Scan for the cell matching the given text and deliver its (x, y) coordinate at center. 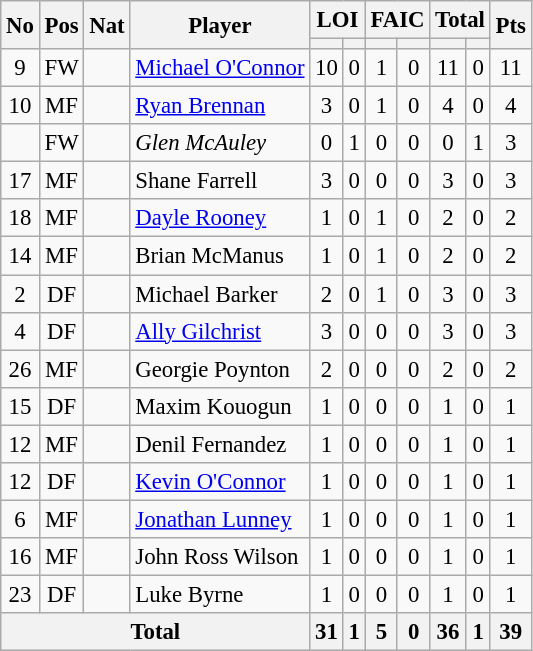
Michael O'Connor (220, 68)
Pts (510, 25)
Georgie Poynton (220, 369)
Player (220, 25)
39 (510, 632)
16 (20, 557)
18 (20, 219)
FAIC (398, 20)
John Ross Wilson (220, 557)
LOI (338, 20)
Brian McManus (220, 256)
9 (20, 68)
14 (20, 256)
Shane Farrell (220, 181)
Dayle Rooney (220, 219)
Kevin O'Connor (220, 482)
Ally Gilchrist (220, 331)
15 (20, 406)
31 (326, 632)
Luke Byrne (220, 594)
No (20, 25)
Pos (62, 25)
Denil Fernandez (220, 444)
26 (20, 369)
23 (20, 594)
Maxim Kouogun (220, 406)
Glen McAuley (220, 143)
Ryan Brennan (220, 106)
Nat (107, 25)
5 (381, 632)
Jonathan Lunney (220, 519)
Michael Barker (220, 294)
36 (448, 632)
17 (20, 181)
6 (20, 519)
